Detect which cell encompasses the target text, then output its (X, Y) center coordinate. 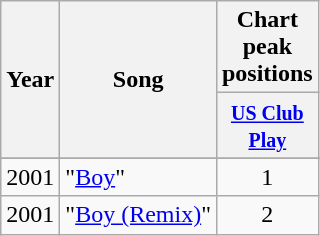
Song (138, 80)
Year (30, 80)
"Boy" (138, 177)
US Club Play (267, 126)
1 (267, 177)
2 (267, 215)
"Boy (Remix)" (138, 215)
Chart peak positions (267, 47)
